Search for the cell housing the specified text and yield its (x, y) center coordinate. 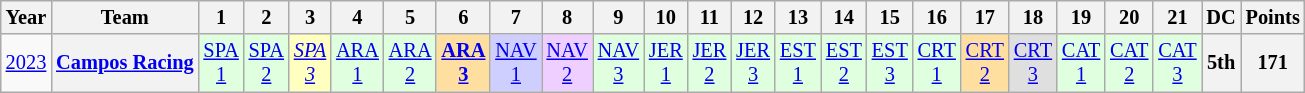
JER1 (666, 63)
NAV1 (516, 63)
CRT1 (937, 63)
5th (1222, 63)
NAV3 (618, 63)
CRT3 (1033, 63)
5 (410, 17)
Team (124, 17)
2 (266, 17)
14 (844, 17)
7 (516, 17)
SPA1 (220, 63)
Campos Racing (124, 63)
EST1 (798, 63)
13 (798, 17)
4 (358, 17)
CRT2 (985, 63)
DC (1222, 17)
EST3 (890, 63)
1 (220, 17)
20 (1129, 17)
CAT3 (1177, 63)
CAT2 (1129, 63)
11 (710, 17)
9 (618, 17)
19 (1081, 17)
2023 (26, 63)
10 (666, 17)
JER3 (753, 63)
6 (463, 17)
8 (568, 17)
171 (1273, 63)
ARA1 (358, 63)
12 (753, 17)
Points (1273, 17)
18 (1033, 17)
Year (26, 17)
17 (985, 17)
16 (937, 17)
JER2 (710, 63)
ARA2 (410, 63)
NAV2 (568, 63)
3 (310, 17)
CAT1 (1081, 63)
SPA3 (310, 63)
ARA3 (463, 63)
SPA2 (266, 63)
21 (1177, 17)
15 (890, 17)
EST2 (844, 63)
